Locate the cell with the specified text and output its [X, Y] center coordinate. 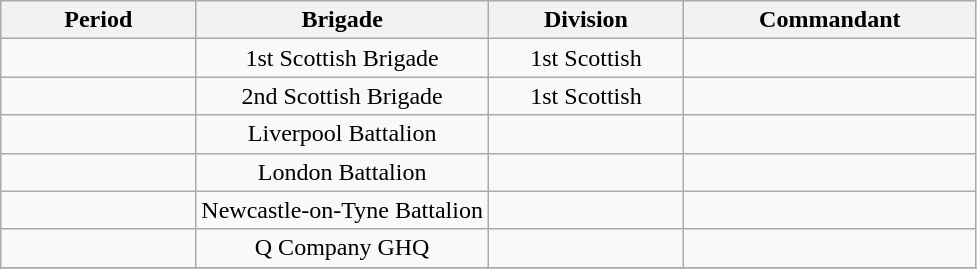
London Battalion [342, 172]
Commandant [830, 20]
Division [586, 20]
Brigade [342, 20]
Period [98, 20]
Newcastle-on-Tyne Battalion [342, 210]
Q Company GHQ [342, 248]
2nd Scottish Brigade [342, 96]
Liverpool Battalion [342, 134]
1st Scottish Brigade [342, 58]
